Find where the given text appears and provide that cell's center as (x, y) coordinate. 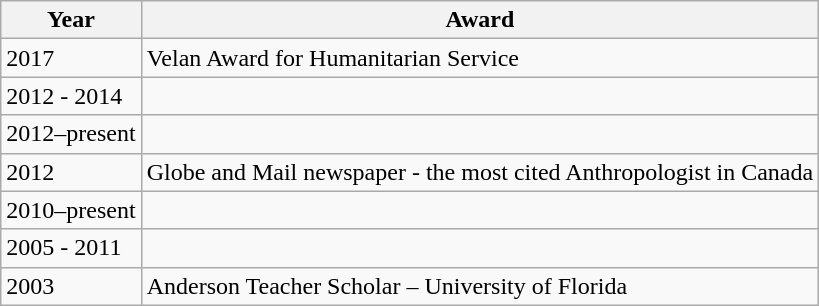
2012 - 2014 (71, 96)
Velan Award for Humanitarian Service (480, 58)
2010–present (71, 210)
2005 - 2011 (71, 248)
Anderson Teacher Scholar – University of Florida (480, 286)
2012 (71, 172)
2017 (71, 58)
Year (71, 20)
2003 (71, 286)
Globe and Mail newspaper - the most cited Anthropologist in Canada (480, 172)
Award (480, 20)
2012–present (71, 134)
